Provide the [x, y] coordinate of the cell's center where the given text is located.  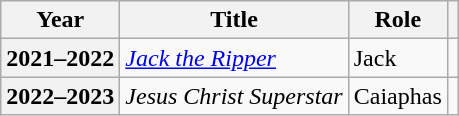
Caiaphas [398, 96]
Year [60, 20]
Jack [398, 58]
Role [398, 20]
Title [234, 20]
2021–2022 [60, 58]
2022–2023 [60, 96]
Jesus Christ Superstar [234, 96]
Jack the Ripper [234, 58]
